Scan for the cell matching the given text and deliver its (x, y) coordinate at center. 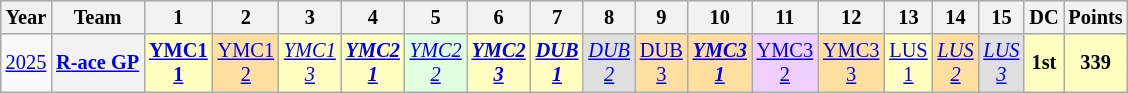
8 (609, 17)
LUS1 (908, 63)
YMC13 (310, 63)
YMC12 (246, 63)
12 (851, 17)
2025 (26, 63)
YMC32 (785, 63)
YMC21 (373, 63)
11 (785, 17)
7 (558, 17)
Points (1096, 17)
5 (436, 17)
1 (178, 17)
13 (908, 17)
1st (1044, 63)
DUB2 (609, 63)
Team (98, 17)
YMC33 (851, 63)
15 (1001, 17)
4 (373, 17)
YMC23 (499, 63)
14 (956, 17)
Year (26, 17)
DUB3 (662, 63)
9 (662, 17)
3 (310, 17)
LUS3 (1001, 63)
R-ace GP (98, 63)
10 (720, 17)
YMC31 (720, 63)
YMC22 (436, 63)
DC (1044, 17)
DUB1 (558, 63)
6 (499, 17)
339 (1096, 63)
YMC11 (178, 63)
LUS2 (956, 63)
2 (246, 17)
